For the text-containing cell, return its midpoint in [x, y] coordinate format. 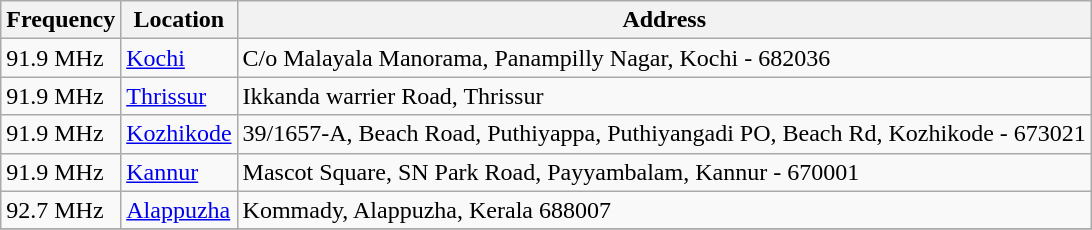
Kannur [179, 172]
Alappuzha [179, 210]
Address [664, 20]
39/1657-A, Beach Road, Puthiyappa, Puthiyangadi PO, Beach Rd, Kozhikode - 673021 [664, 134]
92.7 MHz [61, 210]
C/o Malayala Manorama, Panampilly Nagar, Kochi - 682036 [664, 58]
Kozhikode [179, 134]
Thrissur [179, 96]
Location [179, 20]
Kochi [179, 58]
Mascot Square, SN Park Road, Payyambalam, Kannur - 670001 [664, 172]
Frequency [61, 20]
Ikkanda warrier Road, Thrissur [664, 96]
Kommady, Alappuzha, Kerala 688007 [664, 210]
